Output the (X, Y) coordinate of the center of the cell containing the given text.  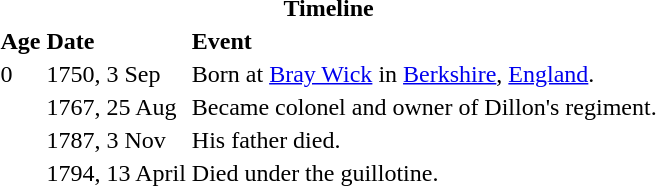
1787, 3 Nov (116, 140)
1767, 25 Aug (116, 107)
Date (116, 41)
1750, 3 Sep (116, 74)
